Extract the [X, Y] coordinate from the center of the cell holding the provided text.  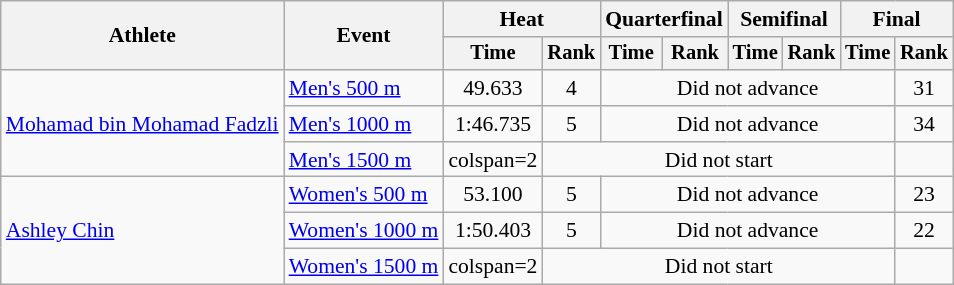
Women's 1000 m [364, 231]
22 [924, 231]
23 [924, 195]
Men's 1500 m [364, 160]
31 [924, 88]
4 [571, 88]
53.100 [492, 195]
1:46.735 [492, 124]
34 [924, 124]
Final [896, 19]
Men's 500 m [364, 88]
49.633 [492, 88]
Men's 1000 m [364, 124]
Athlete [142, 36]
Women's 500 m [364, 195]
Heat [522, 19]
1:50.403 [492, 231]
Event [364, 36]
Women's 1500 m [364, 267]
Quarterfinal [664, 19]
Semifinal [784, 19]
Ashley Chin [142, 230]
Mohamad bin Mohamad Fadzli [142, 124]
